Pinpoint the cell where the given text exists, returning its [X, Y] midpoint coordinate. 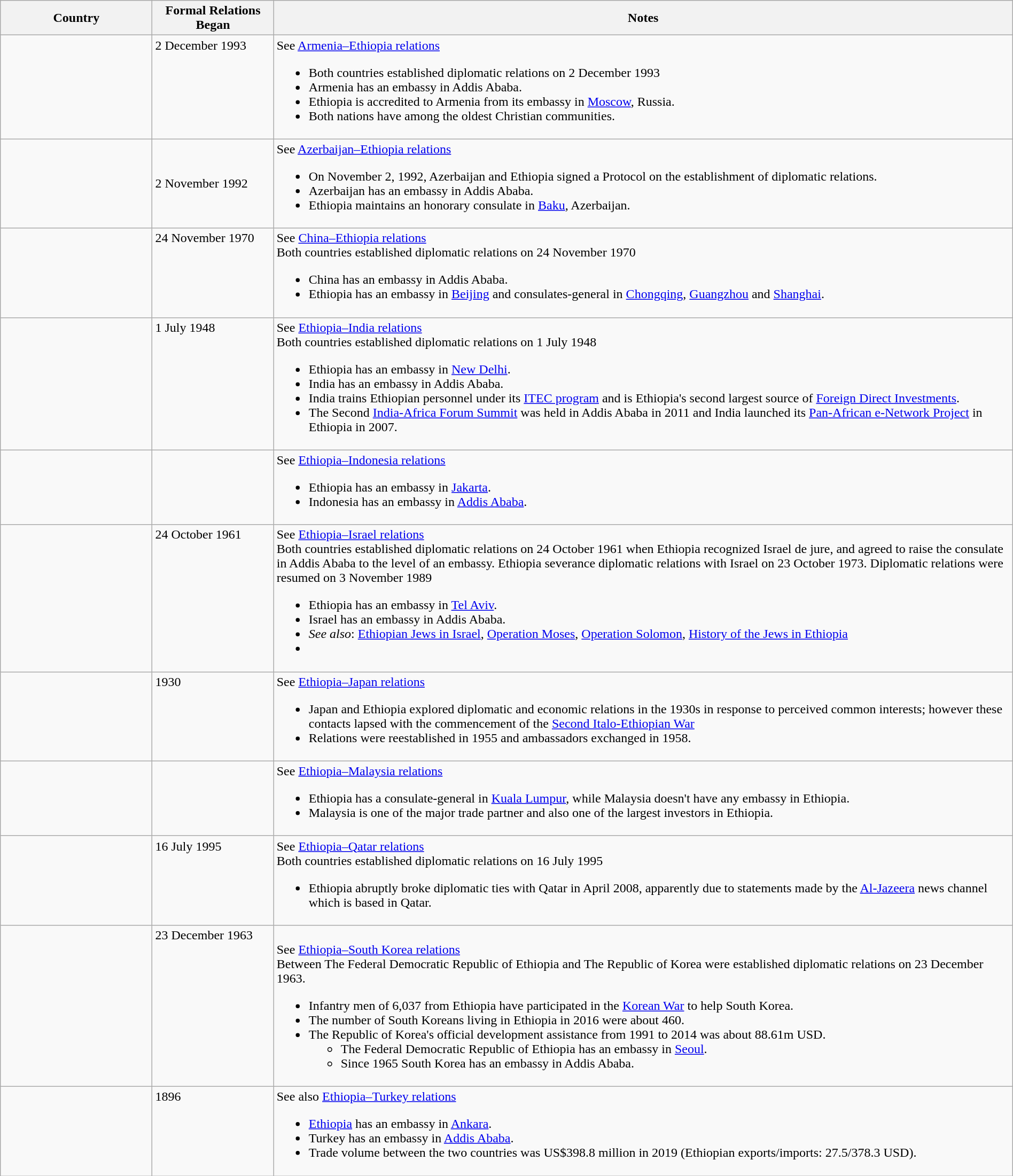
Formal Relations Began [213, 18]
24 October 1961 [213, 598]
2 December 1993 [213, 87]
Notes [643, 18]
Country [76, 18]
23 December 1963 [213, 1006]
See Ethiopia–Indonesia relationsEthiopia has an embassy in Jakarta.Indonesia has an embassy in Addis Ababa. [643, 487]
1930 [213, 716]
1 July 1948 [213, 384]
1896 [213, 1131]
2 November 1992 [213, 184]
16 July 1995 [213, 881]
24 November 1970 [213, 272]
